Locate the cell with the specified text and output its (x, y) center coordinate. 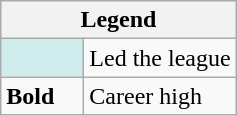
Legend (118, 20)
Career high (160, 96)
Led the league (160, 58)
Bold (42, 96)
